Return the (X, Y) coordinate for the center point of the cell that contains the specified text.  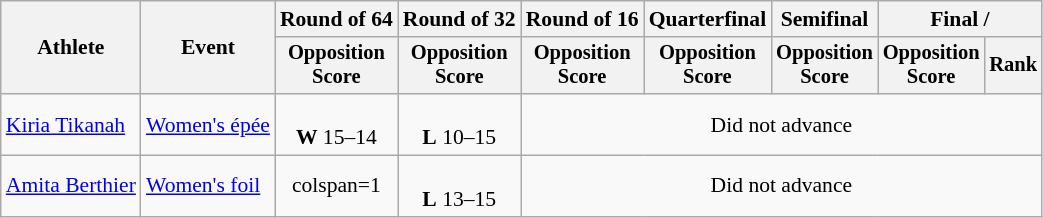
Rank (1013, 66)
Event (208, 48)
W 15–14 (336, 124)
Final / (960, 19)
Athlete (71, 48)
Round of 16 (582, 19)
Kiria Tikanah (71, 124)
Semifinal (824, 19)
Round of 64 (336, 19)
Women's épée (208, 124)
Women's foil (208, 186)
Round of 32 (460, 19)
Amita Berthier (71, 186)
L 10–15 (460, 124)
colspan=1 (336, 186)
L 13–15 (460, 186)
Quarterfinal (708, 19)
